Scan for the cell matching the given text and deliver its (X, Y) coordinate at center. 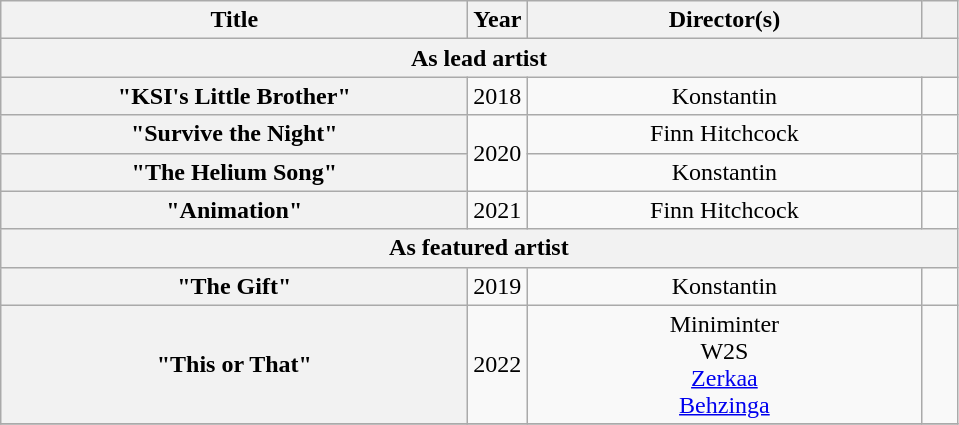
2020 (498, 153)
2022 (498, 364)
Year (498, 20)
Miniminter W2S Zerkaa Behzinga (724, 364)
"This or That" (234, 364)
"Survive the Night" (234, 134)
"The Helium Song" (234, 172)
"The Gift" (234, 286)
As featured artist (479, 248)
As lead artist (479, 58)
2021 (498, 210)
"Animation" (234, 210)
Title (234, 20)
"KSI's Little Brother" (234, 96)
Director(s) (724, 20)
2018 (498, 96)
2019 (498, 286)
